Capture the cell that displays the provided text and extract its (x, y) central coordinate. 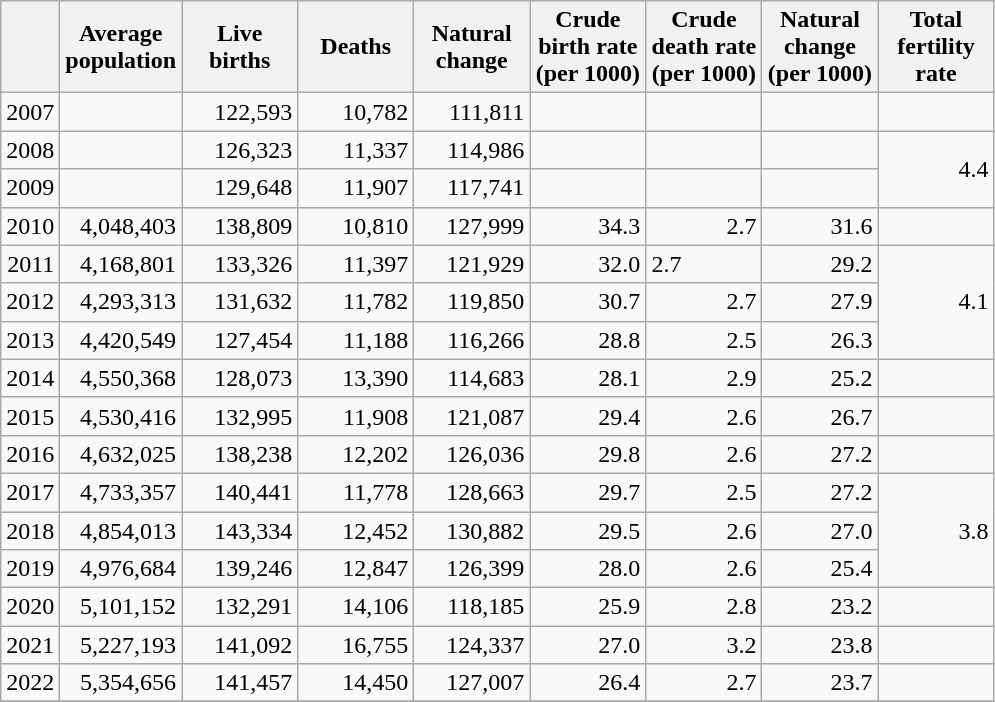
141,092 (240, 645)
11,397 (356, 264)
30.7 (588, 302)
2009 (30, 188)
29.2 (820, 264)
13,390 (356, 378)
26.3 (820, 340)
4,168,801 (121, 264)
Crude birth rate (per 1000) (588, 47)
Live births (240, 47)
34.3 (588, 226)
2012 (30, 302)
130,882 (472, 531)
127,454 (240, 340)
132,291 (240, 607)
129,648 (240, 188)
119,850 (472, 302)
2018 (30, 531)
11,337 (356, 150)
14,450 (356, 683)
29.5 (588, 531)
25.9 (588, 607)
4.1 (936, 302)
Average population (121, 47)
4,420,549 (121, 340)
111,811 (472, 112)
25.2 (820, 378)
116,266 (472, 340)
12,452 (356, 531)
121,087 (472, 416)
118,185 (472, 607)
10,810 (356, 226)
4,293,313 (121, 302)
23.8 (820, 645)
127,999 (472, 226)
2016 (30, 454)
Deaths (356, 47)
10,782 (356, 112)
2013 (30, 340)
139,246 (240, 569)
117,741 (472, 188)
5,227,193 (121, 645)
29.8 (588, 454)
128,663 (472, 492)
14,106 (356, 607)
2010 (30, 226)
28.8 (588, 340)
127,007 (472, 683)
3.2 (704, 645)
32.0 (588, 264)
26.4 (588, 683)
126,036 (472, 454)
2011 (30, 264)
2.8 (704, 607)
2017 (30, 492)
16,755 (356, 645)
29.7 (588, 492)
5,101,152 (121, 607)
4,530,416 (121, 416)
2007 (30, 112)
Crude death rate (per 1000) (704, 47)
131,632 (240, 302)
4,550,368 (121, 378)
138,809 (240, 226)
126,399 (472, 569)
29.4 (588, 416)
Total fertility rate (936, 47)
12,847 (356, 569)
138,238 (240, 454)
141,457 (240, 683)
143,334 (240, 531)
3.8 (936, 530)
5,354,656 (121, 683)
124,337 (472, 645)
2019 (30, 569)
26.7 (820, 416)
133,326 (240, 264)
140,441 (240, 492)
4,733,357 (121, 492)
Natural change (per 1000) (820, 47)
11,908 (356, 416)
31.6 (820, 226)
2.9 (704, 378)
121,929 (472, 264)
132,995 (240, 416)
128,073 (240, 378)
27.9 (820, 302)
11,778 (356, 492)
2008 (30, 150)
4,976,684 (121, 569)
12,202 (356, 454)
11,907 (356, 188)
4,048,403 (121, 226)
114,683 (472, 378)
2020 (30, 607)
4,854,013 (121, 531)
4.4 (936, 169)
126,323 (240, 150)
122,593 (240, 112)
28.1 (588, 378)
2022 (30, 683)
2015 (30, 416)
11,188 (356, 340)
23.2 (820, 607)
114,986 (472, 150)
28.0 (588, 569)
2021 (30, 645)
11,782 (356, 302)
Natural change (472, 47)
25.4 (820, 569)
4,632,025 (121, 454)
2014 (30, 378)
23.7 (820, 683)
